Capture the cell that displays the provided text and extract its [X, Y] central coordinate. 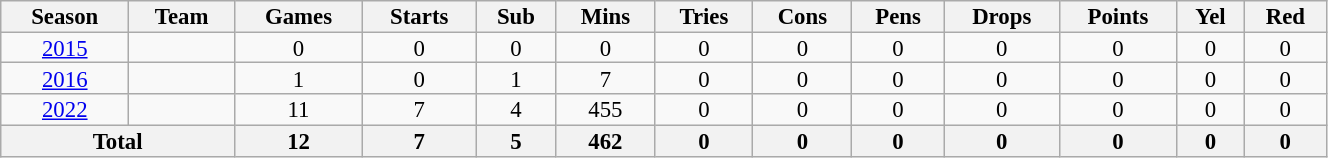
Team [182, 16]
11 [299, 110]
12 [299, 140]
Points [1118, 16]
Season [65, 16]
2016 [65, 78]
Tries [704, 16]
5 [516, 140]
Red [1285, 16]
Yel [1211, 16]
Drops [1002, 16]
Games [299, 16]
Cons [802, 16]
462 [606, 140]
2022 [65, 110]
Sub [516, 16]
455 [606, 110]
Total [118, 140]
4 [516, 110]
Mins [606, 16]
Pens [898, 16]
Starts [420, 16]
2015 [65, 48]
